Find where the given text appears and provide that cell's center as (X, Y) coordinate. 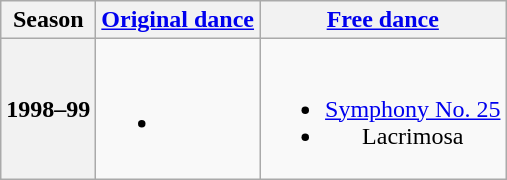
Free dance (383, 20)
Original dance (178, 20)
Season (48, 20)
1998–99 (48, 109)
Symphony No. 25 Lacrimosa (383, 109)
